Pinpoint the cell where the given text exists, returning its (x, y) midpoint coordinate. 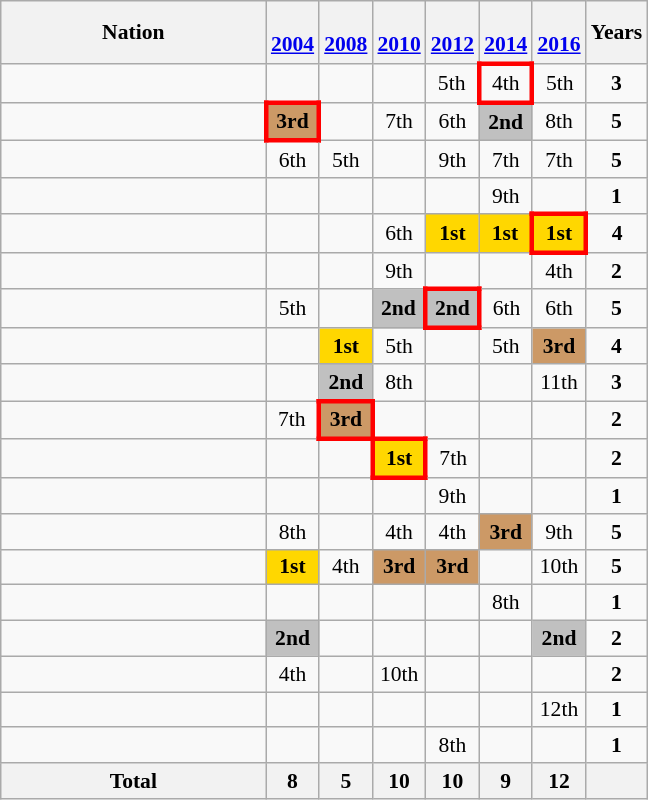
12th (558, 710)
Nation (134, 32)
11th (558, 382)
8 (292, 781)
Years (617, 32)
2012 (452, 32)
9 (506, 781)
2014 (506, 32)
12 (558, 781)
Total (134, 781)
2010 (398, 32)
2004 (292, 32)
2016 (558, 32)
2008 (346, 32)
